Detect which cell encompasses the target text, then output its [x, y] center coordinate. 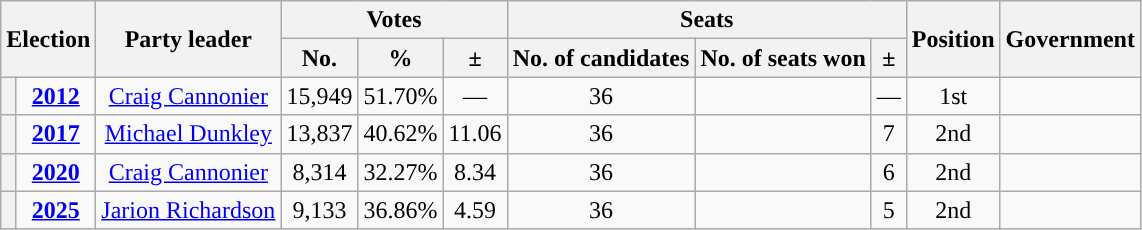
40.62% [400, 134]
11.06 [475, 134]
5 [888, 210]
Position [953, 39]
6 [888, 172]
No. [320, 58]
51.70% [400, 96]
Michael Dunkley [188, 134]
Election [48, 39]
No. of seats won [783, 58]
13,837 [320, 134]
Seats [706, 20]
2020 [56, 172]
Government [1070, 39]
15,949 [320, 96]
1st [953, 96]
8.34 [475, 172]
Jarion Richardson [188, 210]
No. of candidates [601, 58]
9,133 [320, 210]
2012 [56, 96]
36.86% [400, 210]
Votes [394, 20]
Party leader [188, 39]
4.59 [475, 210]
2017 [56, 134]
% [400, 58]
2025 [56, 210]
7 [888, 134]
8,314 [320, 172]
32.27% [400, 172]
